Pinpoint the cell where the given text exists, returning its [x, y] midpoint coordinate. 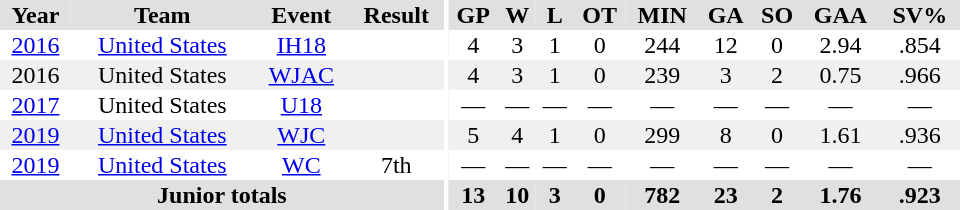
239 [662, 75]
SO [778, 15]
WC [302, 165]
Junior totals [222, 195]
8 [726, 135]
244 [662, 45]
7th [396, 165]
1.76 [840, 195]
U18 [302, 105]
Event [302, 15]
W [517, 15]
2.94 [840, 45]
IH18 [302, 45]
13 [473, 195]
GP [473, 15]
.966 [920, 75]
299 [662, 135]
SV% [920, 15]
1.61 [840, 135]
10 [517, 195]
OT [599, 15]
2017 [36, 105]
.854 [920, 45]
GAA [840, 15]
Year [36, 15]
GA [726, 15]
23 [726, 195]
5 [473, 135]
WJC [302, 135]
.936 [920, 135]
L [555, 15]
Team [162, 15]
12 [726, 45]
.923 [920, 195]
782 [662, 195]
WJAC [302, 75]
MIN [662, 15]
0.75 [840, 75]
Result [396, 15]
